Capture the cell that displays the provided text and extract its (x, y) central coordinate. 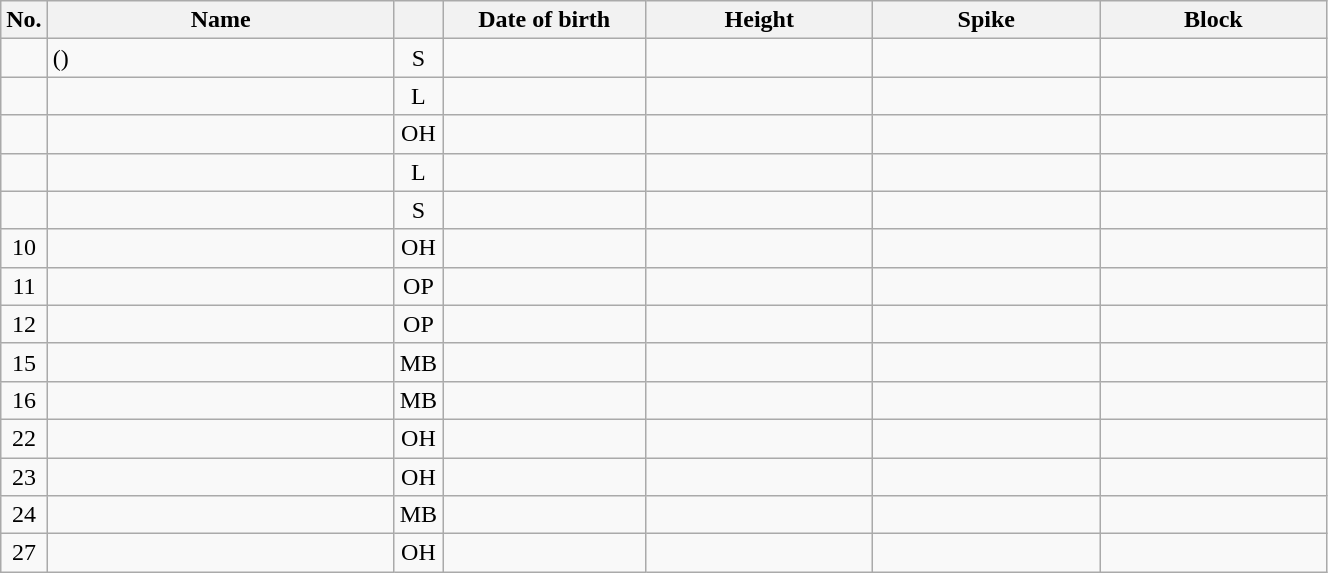
24 (24, 515)
10 (24, 248)
22 (24, 438)
No. (24, 20)
Date of birth (544, 20)
11 (24, 286)
23 (24, 477)
Height (760, 20)
Block (1214, 20)
() (220, 58)
27 (24, 553)
Spike (986, 20)
12 (24, 324)
15 (24, 362)
16 (24, 400)
Name (220, 20)
